For the text-containing cell, return its midpoint in [x, y] coordinate format. 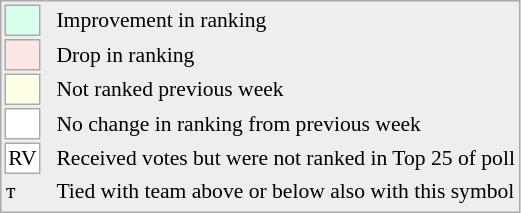
Tied with team above or below also with this symbol [286, 191]
Drop in ranking [286, 55]
No change in ranking from previous week [286, 124]
Not ranked previous week [286, 90]
Received votes but were not ranked in Top 25 of poll [286, 158]
Improvement in ranking [286, 20]
RV [22, 158]
т [22, 191]
